Return the [X, Y] coordinate for the center point of the cell that contains the specified text.  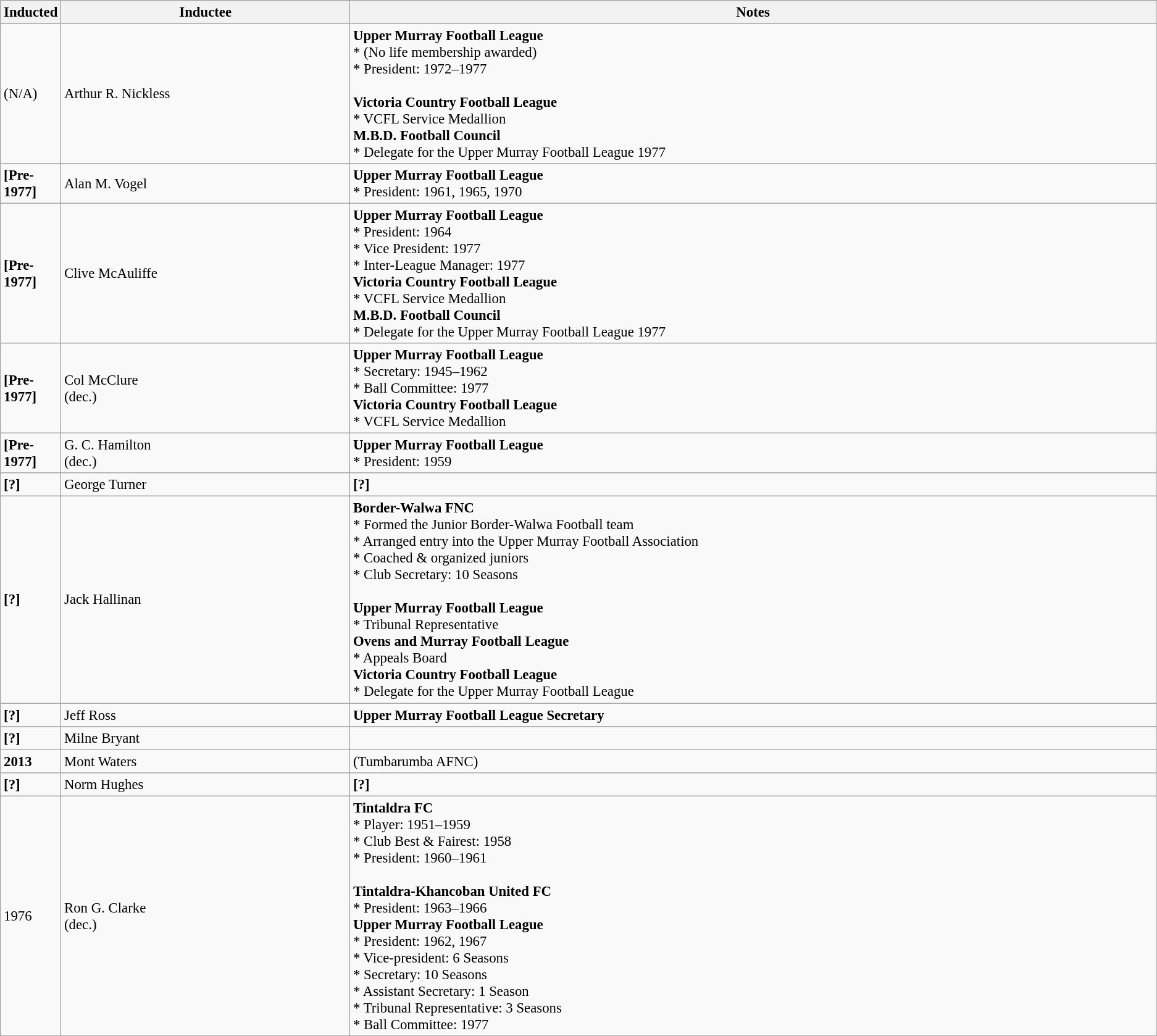
George Turner [206, 485]
Arthur R. Nickless [206, 94]
2013 [31, 761]
Inducted [31, 12]
Jack Hallinan [206, 600]
Upper Murray Football League* President: 1959 [753, 453]
(Tumbarumba AFNC) [753, 761]
Inductee [206, 12]
Ron G. Clarke(dec.) [206, 916]
1976 [31, 916]
Milne Bryant [206, 738]
G. C. Hamilton(dec.) [206, 453]
Norm Hughes [206, 784]
Clive McAuliffe [206, 274]
Upper Murray Football League* Secretary: 1945–1962* Ball Committee: 1977Victoria Country Football League* VCFL Service Medallion [753, 388]
Upper Murray Football League Secretary [753, 715]
(N/A) [31, 94]
Upper Murray Football League* President: 1961, 1965, 1970 [753, 184]
Notes [753, 12]
Alan M. Vogel [206, 184]
Mont Waters [206, 761]
Col McClure(dec.) [206, 388]
Jeff Ross [206, 715]
